Locate the cell with the specified text and output its [x, y] center coordinate. 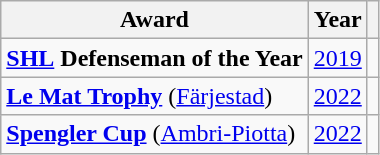
2019 [338, 58]
Le Mat Trophy (Färjestad) [154, 96]
SHL Defenseman of the Year [154, 58]
Year [338, 20]
Spengler Cup (Ambri-Piotta) [154, 134]
Award [154, 20]
